Search for the cell housing the specified text and yield its [X, Y] center coordinate. 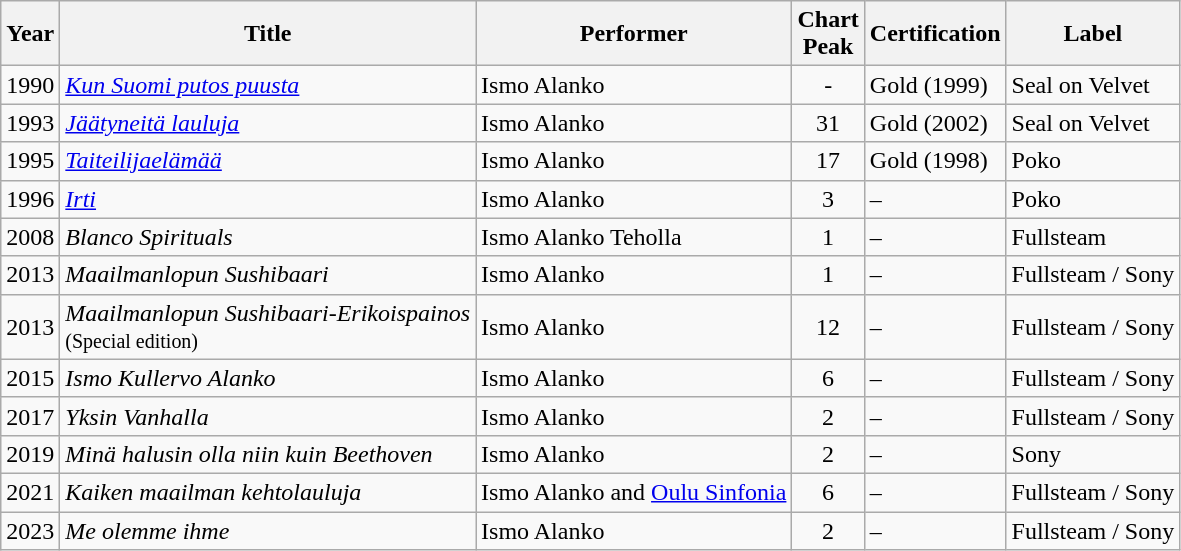
Kaiken maailman kehtolauluja [268, 492]
Me olemme ihme [268, 531]
Taiteilijaelämää [268, 161]
Jäätyneitä lauluja [268, 123]
3 [828, 199]
2017 [30, 416]
Ismo Alanko Teholla [634, 237]
2023 [30, 531]
2021 [30, 492]
17 [828, 161]
Minä halusin olla niin kuin Beethoven [268, 454]
Chart Peak [828, 34]
Gold (1999) [935, 85]
Sony [1093, 454]
Maailmanlopun Sushibaari-Erikoispainos (Special edition) [268, 326]
Ismo Alanko and Oulu Sinfonia [634, 492]
Yksin Vanhalla [268, 416]
Maailmanlopun Sushibaari [268, 275]
12 [828, 326]
Certification [935, 34]
Label [1093, 34]
2008 [30, 237]
Title [268, 34]
2019 [30, 454]
2015 [30, 378]
Gold (1998) [935, 161]
Ismo Kullervo Alanko [268, 378]
31 [828, 123]
Gold (2002) [935, 123]
Fullsteam [1093, 237]
Blanco Spirituals [268, 237]
1995 [30, 161]
Year [30, 34]
1990 [30, 85]
- [828, 85]
1996 [30, 199]
Kun Suomi putos puusta [268, 85]
Irti [268, 199]
Performer [634, 34]
1993 [30, 123]
